Extract the (x, y) coordinate from the center of the cell holding the provided text.  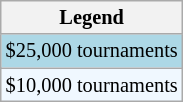
Legend (92, 17)
$25,000 tournaments (92, 51)
$10,000 tournaments (92, 85)
